Provide the [X, Y] coordinate of the cell's center where the given text is located.  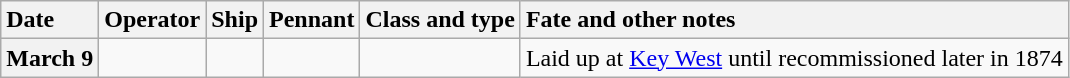
Pennant [312, 20]
Class and type [440, 20]
Date [50, 20]
Laid up at Key West until recommissioned later in 1874 [794, 58]
Ship [235, 20]
Operator [152, 20]
March 9 [50, 58]
Fate and other notes [794, 20]
